Provide the [x, y] coordinate of the cell's center where the given text is located.  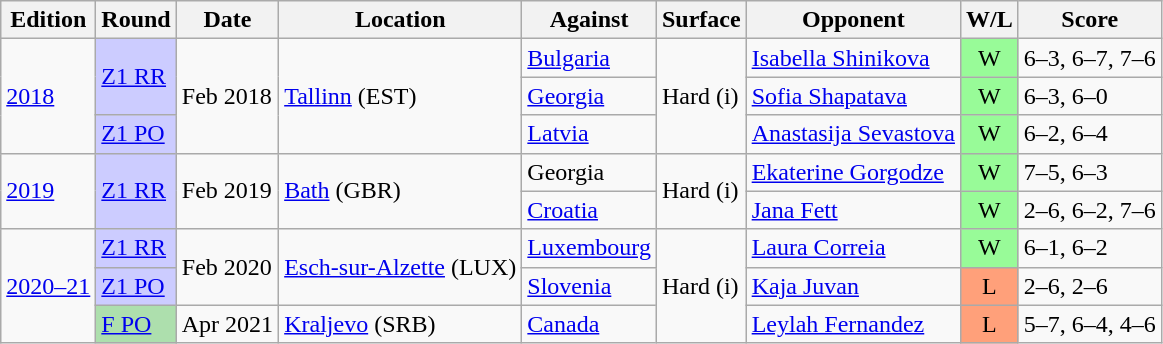
Sofia Shapatava [853, 96]
W/L [989, 20]
Kaja Juvan [853, 286]
6–3, 6–0 [1090, 96]
5–7, 6–4, 4–6 [1090, 324]
Anastasija Sevastova [853, 134]
2–6, 6–2, 7–6 [1090, 210]
Canada [590, 324]
Ekaterine Gorgodze [853, 172]
2018 [48, 96]
2–6, 2–6 [1090, 286]
Bath (GBR) [400, 191]
Date [227, 20]
Luxembourg [590, 248]
Croatia [590, 210]
Leylah Fernandez [853, 324]
Bulgaria [590, 58]
Slovenia [590, 286]
Jana Fett [853, 210]
Feb 2019 [227, 191]
Surface [701, 20]
6–1, 6–2 [1090, 248]
Esch-sur-Alzette (LUX) [400, 267]
Kraljevo (SRB) [400, 324]
Feb 2018 [227, 96]
Round [136, 20]
Opponent [853, 20]
Apr 2021 [227, 324]
2020–21 [48, 286]
Edition [48, 20]
2019 [48, 191]
Location [400, 20]
6–3, 6–7, 7–6 [1090, 58]
6–2, 6–4 [1090, 134]
Tallinn (EST) [400, 96]
Isabella Shinikova [853, 58]
Laura Correia [853, 248]
Latvia [590, 134]
F PO [136, 324]
Score [1090, 20]
Feb 2020 [227, 267]
Against [590, 20]
7–5, 6–3 [1090, 172]
